Return (X, Y) of the center of cell containing provided text 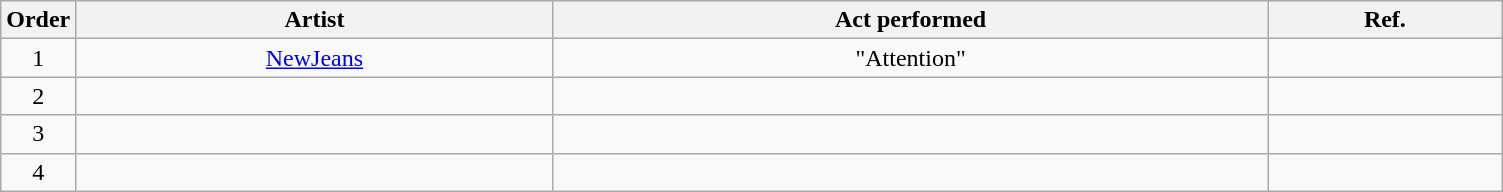
"Attention" (910, 58)
Ref. (1385, 20)
Artist (314, 20)
3 (38, 134)
1 (38, 58)
2 (38, 96)
4 (38, 172)
NewJeans (314, 58)
Order (38, 20)
Act performed (910, 20)
